Output the [x, y] coordinate of the center of the cell containing the given text.  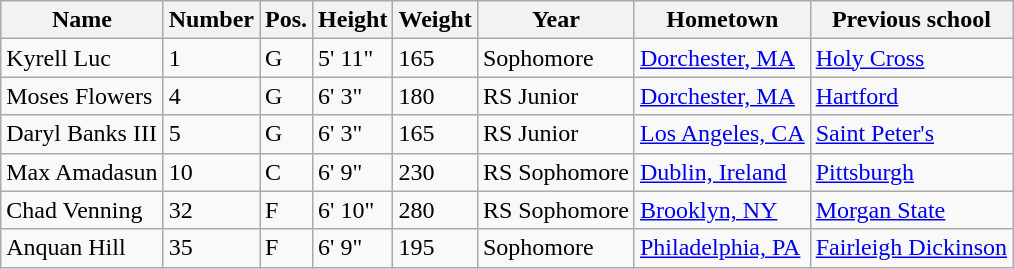
Moses Flowers [82, 96]
35 [211, 248]
195 [435, 248]
Name [82, 20]
5' 11" [353, 58]
Holy Cross [911, 58]
Daryl Banks III [82, 134]
Previous school [911, 20]
Year [556, 20]
Kyrell Luc [82, 58]
Los Angeles, CA [722, 134]
Number [211, 20]
4 [211, 96]
280 [435, 210]
230 [435, 172]
C [286, 172]
Hartford [911, 96]
Weight [435, 20]
Brooklyn, NY [722, 210]
6' 10" [353, 210]
Pos. [286, 20]
Morgan State [911, 210]
1 [211, 58]
Anquan Hill [82, 248]
Hometown [722, 20]
Saint Peter's [911, 134]
Philadelphia, PA [722, 248]
Height [353, 20]
Dublin, Ireland [722, 172]
10 [211, 172]
180 [435, 96]
Chad Venning [82, 210]
Pittsburgh [911, 172]
Max Amadasun [82, 172]
Fairleigh Dickinson [911, 248]
5 [211, 134]
32 [211, 210]
